Search for the cell housing the specified text and yield its (x, y) center coordinate. 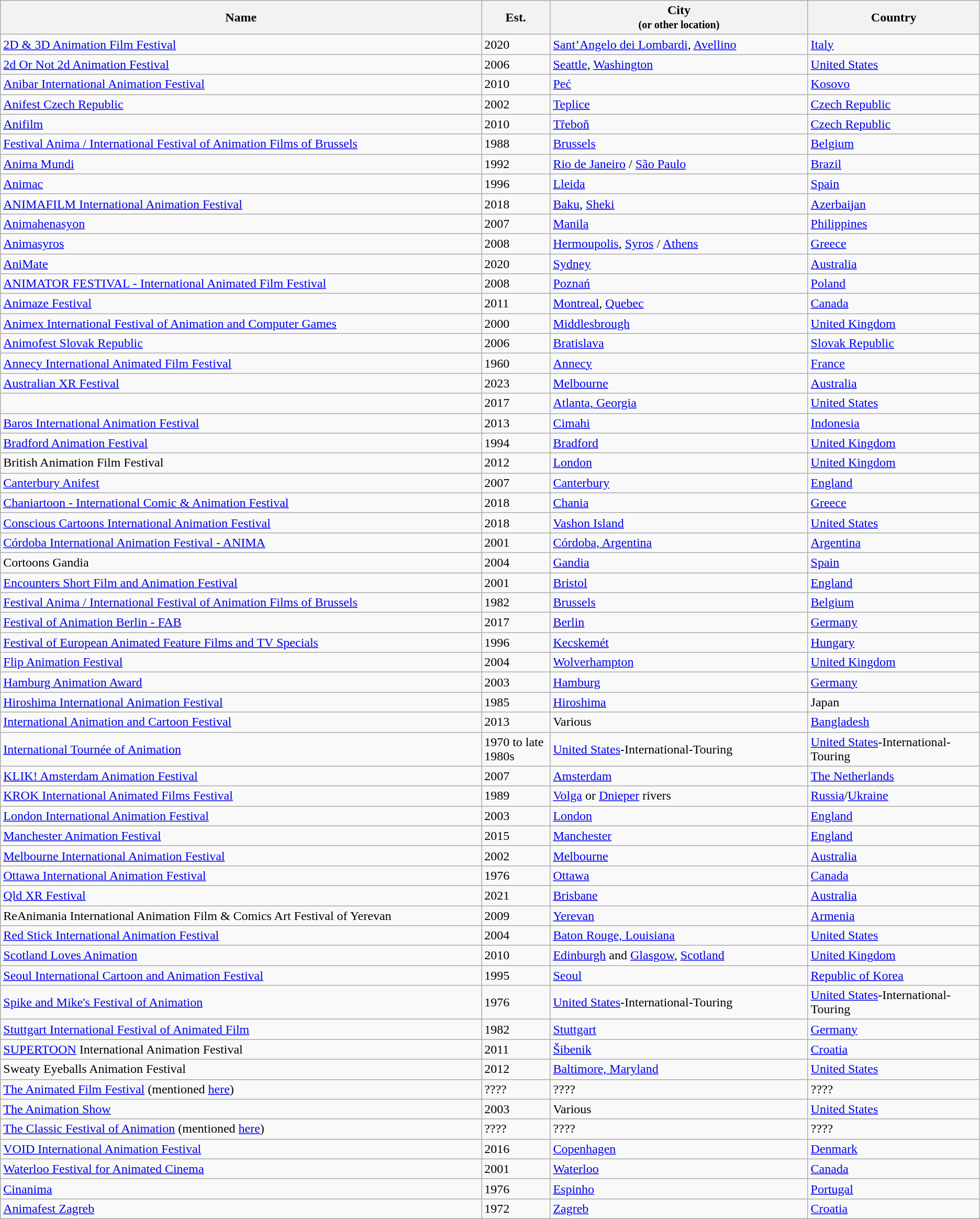
Middlesbrough (679, 324)
Berlin (679, 623)
Stuttgart (679, 1029)
Canterbury (679, 483)
Animofest Slovak Republic (241, 343)
Bristol (679, 583)
Teplice (679, 104)
Animafest Zagreb (241, 1209)
2023 (516, 383)
2000 (516, 324)
Hamburg (679, 682)
Waterloo Festival for Animated Cinema (241, 1169)
Russia/Ukraine (894, 796)
Sant’Angelo dei Lombardi, Avellino (679, 45)
Waterloo (679, 1169)
Armenia (894, 916)
KROK International Animated Films Festival (241, 796)
2016 (516, 1149)
Festival of Animation Berlin - FAB (241, 623)
Edinburgh and Glasgow, Scotland (679, 956)
Brisbane (679, 895)
Poland (894, 284)
Kosovo (894, 84)
Šibenik (679, 1049)
Conscious Cartoons International Animation Festival (241, 523)
Manchester Animation Festival (241, 836)
Třeboň (679, 124)
Cimahi (679, 423)
Brazil (894, 164)
Chaniartoon - International Comic & Animation Festival (241, 503)
Chania (679, 503)
Slovak Republic (894, 343)
1988 (516, 144)
The Animation Show (241, 1109)
Argentina (894, 542)
Animex International Festival of Animation and Computer Games (241, 324)
Animac (241, 184)
1960 (516, 363)
Flip Animation Festival (241, 662)
Atlanta, Georgia (679, 403)
Anibar International Animation Festival (241, 84)
Bratislava (679, 343)
Bradford (679, 443)
Australian XR Festival (241, 383)
Red Stick International Animation Festival (241, 936)
1970 to late 1980s (516, 749)
Stuttgart International Festival of Animated Film (241, 1029)
Scotland Loves Animation (241, 956)
Cinanima (241, 1189)
Hungary (894, 642)
Canterbury Anifest (241, 483)
Anifilm (241, 124)
Ottawa International Animation Festival (241, 876)
The Netherlands (894, 776)
1985 (516, 702)
Bangladesh (894, 722)
City(or other location) (679, 18)
Animasyros (241, 243)
British Animation Film Festival (241, 463)
Copenhagen (679, 1149)
Wolverhampton (679, 662)
Hiroshima (679, 702)
Hermoupolis, Syros / Athens (679, 243)
2009 (516, 916)
Republic of Korea (894, 976)
Amsterdam (679, 776)
Bradford Animation Festival (241, 443)
ANIMAFILM International Animation Festival (241, 204)
Denmark (894, 1149)
ANIMATOR FESTIVAL - International Animated Film Festival (241, 284)
Qld XR Festival (241, 895)
1992 (516, 164)
Azerbaijan (894, 204)
Seoul International Cartoon and Animation Festival (241, 976)
2d Or Not 2d Animation Festival (241, 64)
Vashon Island (679, 523)
1994 (516, 443)
Name (241, 18)
Gandia (679, 562)
Annecy International Animated Film Festival (241, 363)
SUPERTOON International Animation Festival (241, 1049)
Baros International Animation Festival (241, 423)
Zagreb (679, 1209)
Hamburg Animation Award (241, 682)
Volga or Dnieper rivers (679, 796)
Kecskemét (679, 642)
Est. (516, 18)
Indonesia (894, 423)
Hiroshima International Animation Festival (241, 702)
Sweaty Eyeballs Animation Festival (241, 1069)
Poznań (679, 284)
2015 (516, 836)
AniMate (241, 263)
International Animation and Cartoon Festival (241, 722)
Portugal (894, 1189)
Cortoons Gandia (241, 562)
Córdoba International Animation Festival - ANIMA (241, 542)
2D & 3D Animation Film Festival (241, 45)
London International Animation Festival (241, 816)
Baku, Sheki (679, 204)
2021 (516, 895)
Festival of European Animated Feature Films and TV Specials (241, 642)
Sydney (679, 263)
Encounters Short Film and Animation Festival (241, 583)
Philippines (894, 224)
Rio de Janeiro / São Paulo (679, 164)
Anifest Czech Republic (241, 104)
France (894, 363)
ReAnimania International Animation Film & Comics Art Festival of Yerevan (241, 916)
Peć (679, 84)
Montreal, Quebec (679, 304)
1972 (516, 1209)
KLIK! Amsterdam Animation Festival (241, 776)
Ottawa (679, 876)
1989 (516, 796)
Melbourne International Animation Festival (241, 856)
Spike and Mike's Festival of Animation (241, 1002)
Country (894, 18)
International Tournée of Animation (241, 749)
VOID International Animation Festival (241, 1149)
Animahenasyon (241, 224)
Animaze Festival (241, 304)
Córdoba, Argentina (679, 542)
Lleida (679, 184)
The Animated Film Festival (mentioned here) (241, 1089)
Manila (679, 224)
Seattle, Washington (679, 64)
Annecy (679, 363)
Manchester (679, 836)
Yerevan (679, 916)
Baltimore, Maryland (679, 1069)
Japan (894, 702)
Seoul (679, 976)
1995 (516, 976)
Italy (894, 45)
Baton Rouge, Louisiana (679, 936)
The Classic Festival of Animation (mentioned here) (241, 1129)
Espinho (679, 1189)
Anima Mundi (241, 164)
